Extract the [x, y] coordinate from the center of the cell holding the provided text.  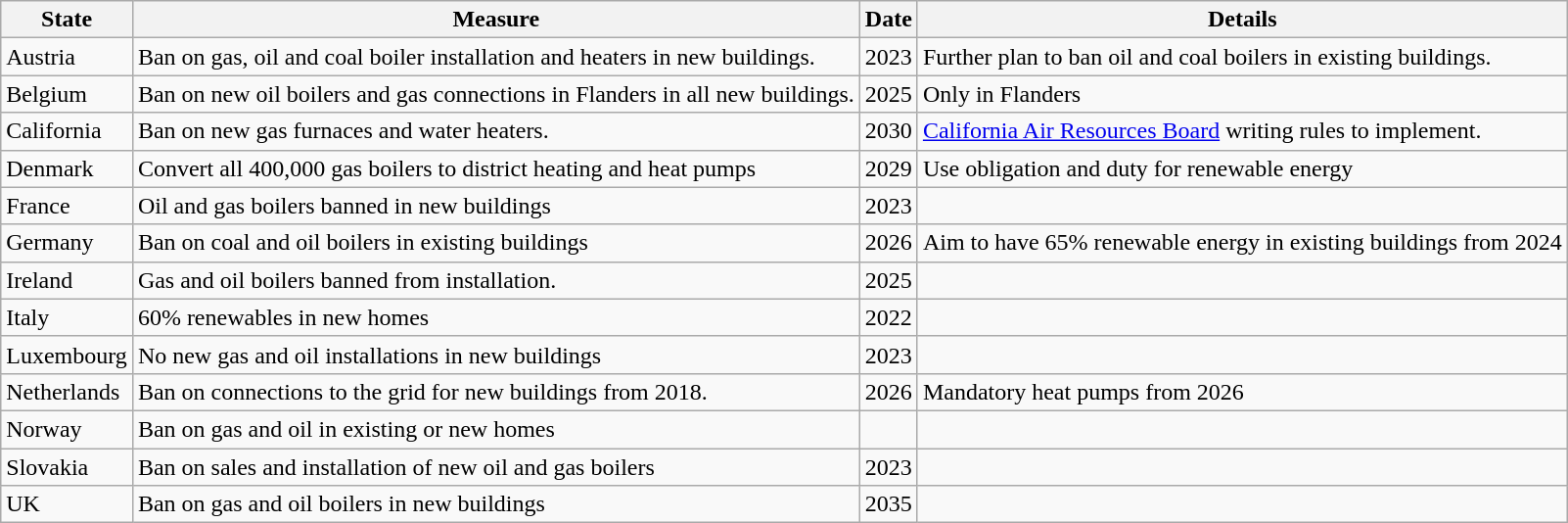
Gas and oil boilers banned from installation. [495, 280]
Ban on gas and oil in existing or new homes [495, 429]
Date [889, 20]
Luxembourg [67, 355]
Netherlands [67, 392]
Norway [67, 429]
Ban on new gas furnaces and water heaters. [495, 131]
Italy [67, 317]
Mandatory heat pumps from 2026 [1242, 392]
2022 [889, 317]
Aim to have 65% renewable energy in existing buildings from 2024 [1242, 243]
Ban on gas, oil and coal boiler installation and heaters in new buildings. [495, 57]
Oil and gas boilers banned in new buildings [495, 206]
Ban on connections to the grid for new buildings from 2018. [495, 392]
2035 [889, 504]
Ban on gas and oil boilers in new buildings [495, 504]
Denmark [67, 168]
Belgium [67, 94]
UK [67, 504]
Ban on new oil boilers and gas connections in Flanders in all new buildings. [495, 94]
Convert all 400,000 gas boilers to district heating and heat pumps [495, 168]
Germany [67, 243]
State [67, 20]
California Air Resources Board writing rules to implement. [1242, 131]
California [67, 131]
Only in Flanders [1242, 94]
Austria [67, 57]
60% renewables in new homes [495, 317]
Ban on coal and oil boilers in existing buildings [495, 243]
Details [1242, 20]
No new gas and oil installations in new buildings [495, 355]
France [67, 206]
2029 [889, 168]
Ireland [67, 280]
2030 [889, 131]
Ban on sales and installation of new oil and gas boilers [495, 467]
Use obligation and duty for renewable energy [1242, 168]
Measure [495, 20]
Slovakia [67, 467]
Further plan to ban oil and coal boilers in existing buildings. [1242, 57]
